Determine the (x, y) coordinate at the center of the cell enclosing the given text.  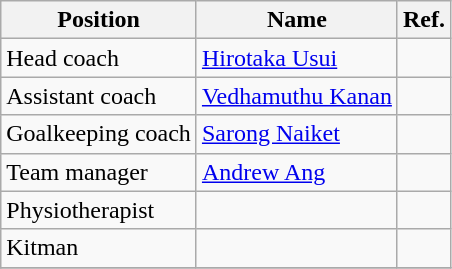
Hirotaka Usui (296, 58)
Goalkeeping coach (99, 134)
Andrew Ang (296, 172)
Ref. (424, 20)
Name (296, 20)
Kitman (99, 248)
Head coach (99, 58)
Sarong Naiket (296, 134)
Physiotherapist (99, 210)
Assistant coach (99, 96)
Team manager (99, 172)
Position (99, 20)
Vedhamuthu Kanan (296, 96)
